For the text-containing cell, return its midpoint in [X, Y] coordinate format. 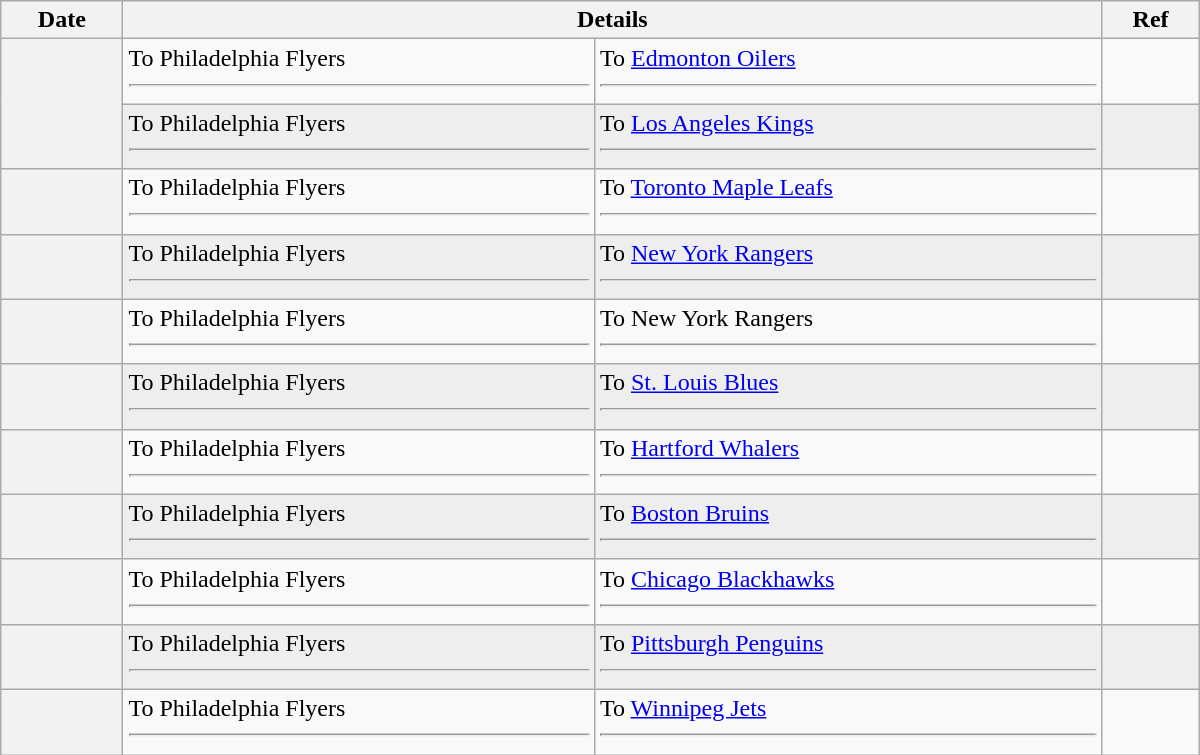
To Toronto Maple Leafs [848, 202]
To Pittsburgh Penguins [848, 656]
To St. Louis Blues [848, 396]
To Boston Bruins [848, 526]
To Winnipeg Jets [848, 722]
Details [612, 20]
To Hartford Whalers [848, 462]
To Los Angeles Kings [848, 136]
Date [62, 20]
To Chicago Blackhawks [848, 592]
To Edmonton Oilers [848, 72]
Ref [1150, 20]
